Scan for the cell matching the given text and deliver its [X, Y] coordinate at center. 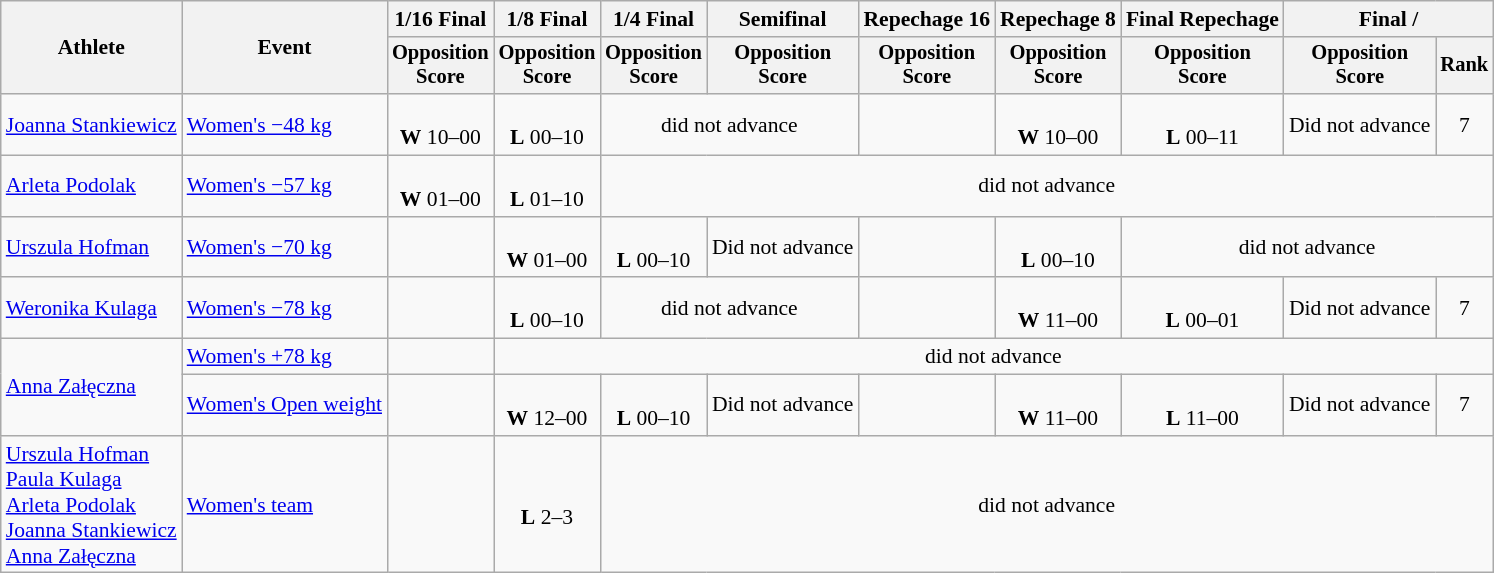
Final / [1388, 19]
Final Repechage [1202, 19]
Weronika Kulaga [92, 308]
L 11–00 [1202, 406]
Women's −70 kg [284, 248]
Women's +78 kg [284, 357]
L 01–10 [548, 186]
Rank [1465, 66]
1/16 Final [440, 19]
L 00–11 [1202, 124]
Repechage 16 [926, 19]
1/4 Final [654, 19]
Women's −78 kg [284, 308]
Semifinal [783, 19]
L 00–01 [1202, 308]
Athlete [92, 48]
Women's Open weight [284, 406]
Arleta Podolak [92, 186]
W 12–00 [548, 406]
Women's −57 kg [284, 186]
Women's −48 kg [284, 124]
Joanna Stankiewicz [92, 124]
Repechage 8 [1058, 19]
Anna Załęczna [92, 388]
1/8 Final [548, 19]
Urszula Hofman [92, 248]
Event [284, 48]
